Provide the [x, y] coordinate of the cell's center where the given text is located.  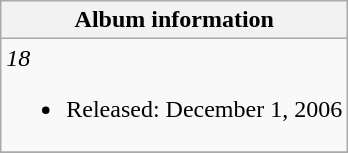
Album information [174, 20]
18Released: December 1, 2006 [174, 96]
